Locate the cell with the specified text and output its [X, Y] center coordinate. 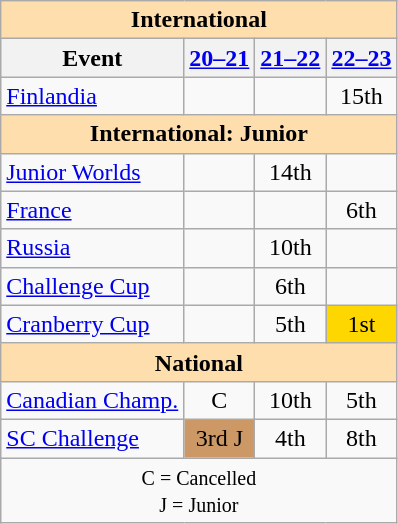
Challenge Cup [92, 286]
20–21 [220, 58]
International [199, 20]
C = Cancelled J = Junior [199, 490]
8th [362, 438]
22–23 [362, 58]
France [92, 210]
3rd J [220, 438]
Russia [92, 248]
Finlandia [92, 96]
15th [362, 96]
International: Junior [199, 134]
C [220, 400]
Cranberry Cup [92, 324]
SC Challenge [92, 438]
4th [290, 438]
Event [92, 58]
14th [290, 172]
1st [362, 324]
Canadian Champ. [92, 400]
21–22 [290, 58]
National [199, 362]
Junior Worlds [92, 172]
